For the text-containing cell, return its midpoint in [X, Y] coordinate format. 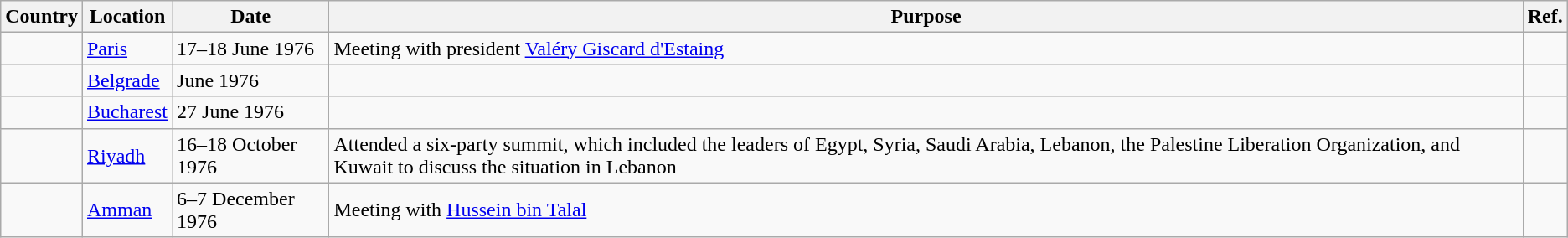
Riyadh [127, 156]
Meeting with president Valéry Giscard d'Estaing [926, 49]
16–18 October 1976 [251, 156]
Country [42, 17]
Location [127, 17]
Date [251, 17]
27 June 1976 [251, 112]
June 1976 [251, 80]
Meeting with Hussein bin Talal [926, 210]
17–18 June 1976 [251, 49]
Amman [127, 210]
Purpose [926, 17]
Ref. [1545, 17]
6–7 December 1976 [251, 210]
Belgrade [127, 80]
Bucharest [127, 112]
Paris [127, 49]
